For the text-containing cell, return its midpoint in (x, y) coordinate format. 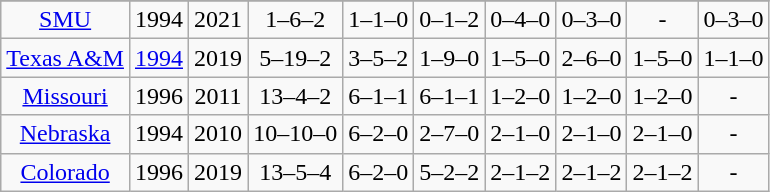
Texas A&M (66, 58)
5–19–2 (296, 58)
Nebraska (66, 134)
0–4–0 (520, 20)
2010 (218, 134)
2021 (218, 20)
13–4–2 (296, 96)
1–6–2 (296, 20)
5–2–2 (450, 172)
Colorado (66, 172)
2–7–0 (450, 134)
SMU (66, 20)
Missouri (66, 96)
2011 (218, 96)
10–10–0 (296, 134)
1–9–0 (450, 58)
2–6–0 (592, 58)
3–5–2 (378, 58)
0–1–2 (450, 20)
13–5–4 (296, 172)
